Capture the cell that displays the provided text and extract its (X, Y) central coordinate. 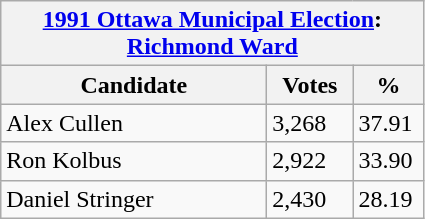
3,268 (310, 123)
Ron Kolbus (134, 161)
% (388, 85)
Votes (310, 85)
Daniel Stringer (134, 199)
1991 Ottawa Municipal Election: Richmond Ward (212, 34)
2,430 (310, 199)
28.19 (388, 199)
Candidate (134, 85)
33.90 (388, 161)
2,922 (310, 161)
Alex Cullen (134, 123)
37.91 (388, 123)
